Identify which cell holds the provided text, then report its (X, Y) central coordinate. 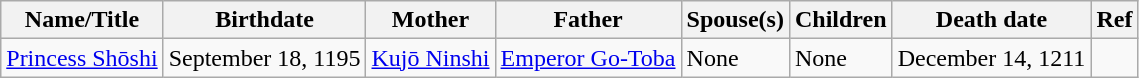
Mother (430, 20)
Spouse(s) (735, 20)
Name/Title (82, 20)
Father (588, 20)
December 14, 1211 (992, 58)
Children (840, 20)
September 18, 1195 (264, 58)
Birthdate (264, 20)
Death date (992, 20)
Ref (1114, 20)
Emperor Go-Toba (588, 58)
Princess Shōshi (82, 58)
Kujō Ninshi (430, 58)
